Detect which cell encompasses the target text, then output its [X, Y] center coordinate. 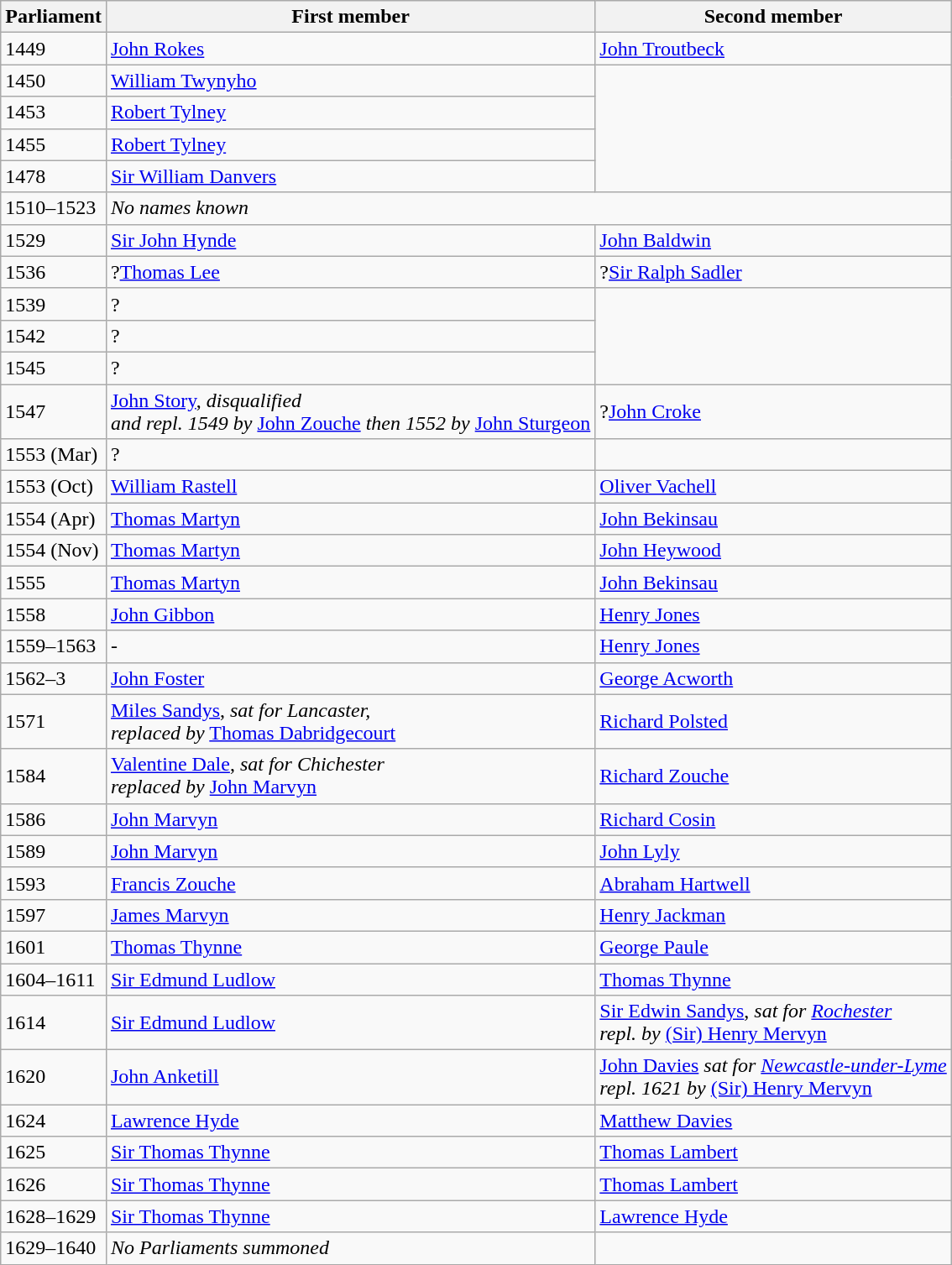
Second member [773, 17]
1629–1640 [54, 1248]
1553 (Mar) [54, 455]
- [350, 646]
1586 [54, 819]
?John Croke [773, 411]
1559–1563 [54, 646]
1562–3 [54, 678]
1510–1523 [54, 208]
1601 [54, 947]
1536 [54, 272]
1624 [54, 1121]
1597 [54, 915]
?Sir Ralph Sadler [773, 272]
Valentine Dale, sat for Chichester replaced by John Marvyn [350, 776]
1558 [54, 614]
1529 [54, 240]
James Marvyn [350, 915]
John Baldwin [773, 240]
John Foster [350, 678]
John Lyly [773, 851]
1553 (Oct) [54, 487]
No names known [529, 208]
1545 [54, 368]
No Parliaments summoned [350, 1248]
1614 [54, 1022]
1542 [54, 336]
John Anketill [350, 1078]
Henry Jackman [773, 915]
1584 [54, 776]
1589 [54, 851]
John Heywood [773, 551]
1478 [54, 176]
?Thomas Lee [350, 272]
1539 [54, 304]
William Rastell [350, 487]
1554 (Nov) [54, 551]
1626 [54, 1184]
Richard Polsted [773, 722]
1555 [54, 583]
Francis Zouche [350, 883]
Sir William Danvers [350, 176]
1453 [54, 112]
Abraham Hartwell [773, 883]
Parliament [54, 17]
1593 [54, 883]
1450 [54, 81]
1455 [54, 144]
First member [350, 17]
George Acworth [773, 678]
Richard Cosin [773, 819]
John Davies sat for Newcastle-under-Lyme repl. 1621 by (Sir) Henry Mervyn [773, 1078]
1628–1629 [54, 1216]
1449 [54, 49]
1554 (Apr) [54, 519]
John Gibbon [350, 614]
1620 [54, 1078]
Sir John Hynde [350, 240]
1625 [54, 1153]
Sir Edwin Sandys, sat for Rochester repl. by (Sir) Henry Mervyn [773, 1022]
Richard Zouche [773, 776]
1604–1611 [54, 980]
Miles Sandys, sat for Lancaster, replaced by Thomas Dabridgecourt [350, 722]
Oliver Vachell [773, 487]
1547 [54, 411]
1571 [54, 722]
John Rokes [350, 49]
George Paule [773, 947]
John Story, disqualified and repl. 1549 by John Zouche then 1552 by John Sturgeon [350, 411]
John Troutbeck [773, 49]
William Twynyho [350, 81]
Matthew Davies [773, 1121]
